Find where the given text appears and provide that cell's center as [X, Y] coordinate. 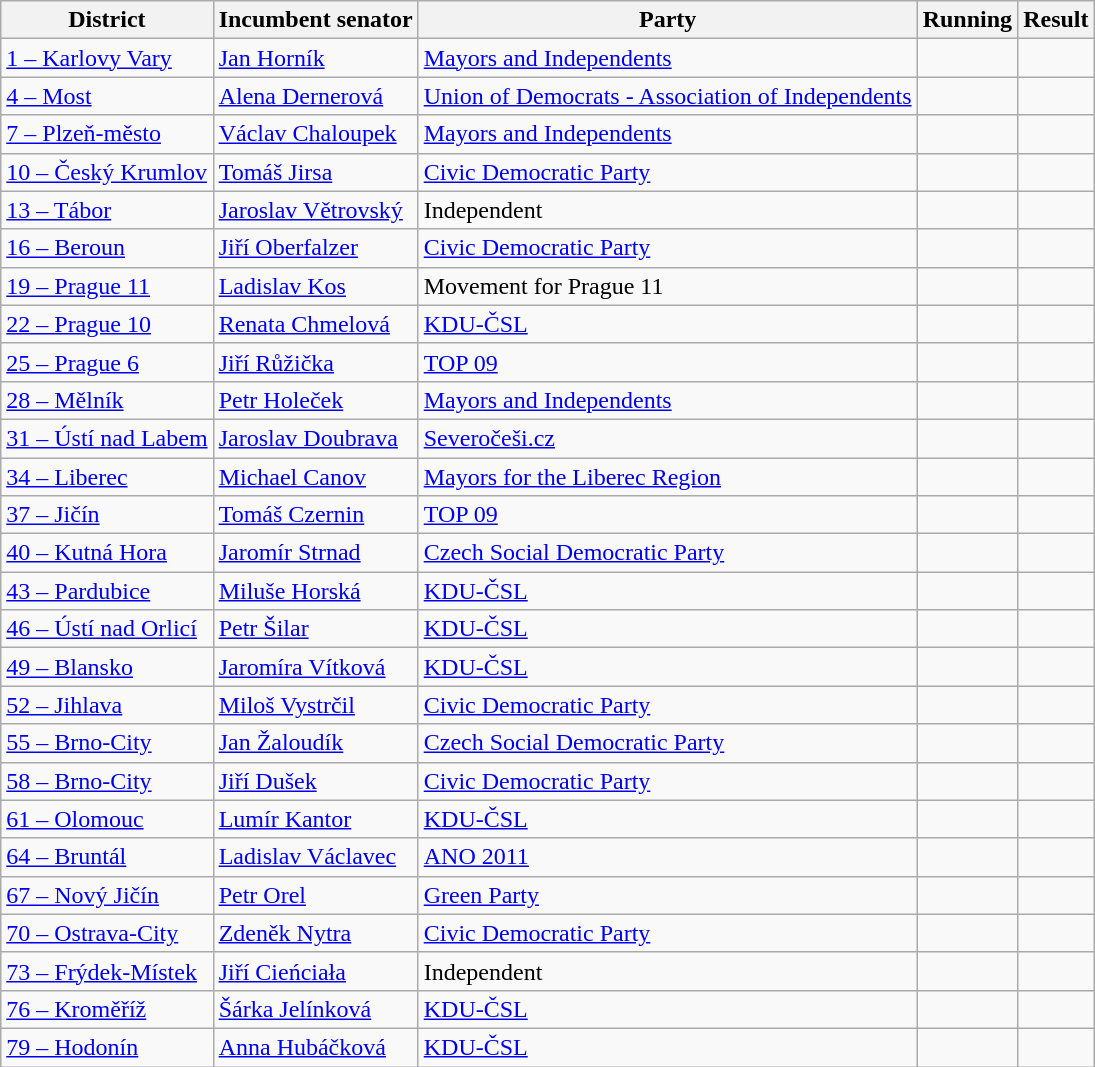
Movement for Prague 11 [668, 286]
Miloš Vystrčil [316, 705]
49 – Blansko [107, 667]
79 – Hodonín [107, 1047]
Miluše Horská [316, 591]
Alena Dernerová [316, 96]
District [107, 20]
Incumbent senator [316, 20]
Václav Chaloupek [316, 134]
Mayors for the Liberec Region [668, 477]
61 – Olomouc [107, 819]
70 – Ostrava-City [107, 933]
Ladislav Kos [316, 286]
Zdeněk Nytra [316, 933]
Green Party [668, 895]
Petr Orel [316, 895]
37 – Jičín [107, 515]
Jiří Růžička [316, 362]
Ladislav Václavec [316, 857]
Running [967, 20]
Lumír Kantor [316, 819]
19 – Prague 11 [107, 286]
28 – Mělník [107, 400]
46 – Ústí nad Orlicí [107, 629]
16 – Beroun [107, 248]
Jaroslav Doubrava [316, 438]
Jiří Dušek [316, 781]
1 – Karlovy Vary [107, 58]
67 – Nový Jičín [107, 895]
55 – Brno-City [107, 743]
10 – Český Krumlov [107, 172]
Jan Žaloudík [316, 743]
13 – Tábor [107, 210]
Union of Democrats - Association of Independents [668, 96]
7 – Plzeň-město [107, 134]
40 – Kutná Hora [107, 553]
34 – Liberec [107, 477]
73 – Frýdek-Místek [107, 971]
Jaroslav Větrovský [316, 210]
Petr Šilar [316, 629]
52 – Jihlava [107, 705]
Michael Canov [316, 477]
Jaromíra Vítková [316, 667]
Šárka Jelínková [316, 1009]
4 – Most [107, 96]
Jiří Cieńciała [316, 971]
76 – Kroměříž [107, 1009]
43 – Pardubice [107, 591]
58 – Brno-City [107, 781]
Party [668, 20]
Severočeši.cz [668, 438]
Jan Horník [316, 58]
22 – Prague 10 [107, 324]
64 – Bruntál [107, 857]
Anna Hubáčková [316, 1047]
Petr Holeček [316, 400]
Tomáš Czernin [316, 515]
25 – Prague 6 [107, 362]
Tomáš Jirsa [316, 172]
ANO 2011 [668, 857]
Jiří Oberfalzer [316, 248]
Jaromír Strnad [316, 553]
Result [1056, 20]
Renata Chmelová [316, 324]
31 – Ústí nad Labem [107, 438]
